Return [X, Y] of the center of cell containing provided text 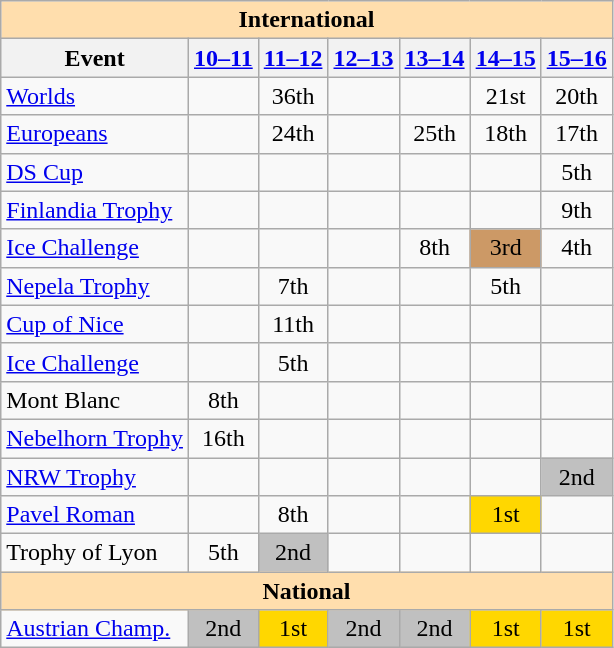
DS Cup [95, 172]
11–12 [293, 58]
Cup of Nice [95, 324]
9th [576, 210]
3rd [506, 248]
7th [293, 286]
Nebelhorn Trophy [95, 438]
Nepela Trophy [95, 286]
36th [293, 96]
17th [576, 134]
Mont Blanc [95, 400]
21st [506, 96]
18th [506, 134]
Finlandia Trophy [95, 210]
International [306, 20]
25th [434, 134]
13–14 [434, 58]
10–11 [223, 58]
14–15 [506, 58]
National [306, 591]
Austrian Champ. [95, 629]
12–13 [364, 58]
Trophy of Lyon [95, 553]
20th [576, 96]
Worlds [95, 96]
Pavel Roman [95, 515]
NRW Trophy [95, 477]
24th [293, 134]
11th [293, 324]
Event [95, 58]
Europeans [95, 134]
15–16 [576, 58]
4th [576, 248]
16th [223, 438]
